Identify which cell holds the provided text, then report its [x, y] central coordinate. 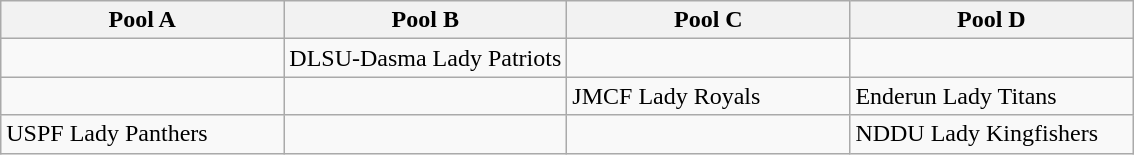
JMCF Lady Royals [708, 96]
DLSU-Dasma Lady Patriots [426, 58]
Pool A [142, 20]
Enderun Lady Titans [992, 96]
NDDU Lady Kingfishers [992, 134]
Pool C [708, 20]
Pool D [992, 20]
USPF Lady Panthers [142, 134]
Pool B [426, 20]
